Pinpoint the cell where the given text exists, returning its [x, y] midpoint coordinate. 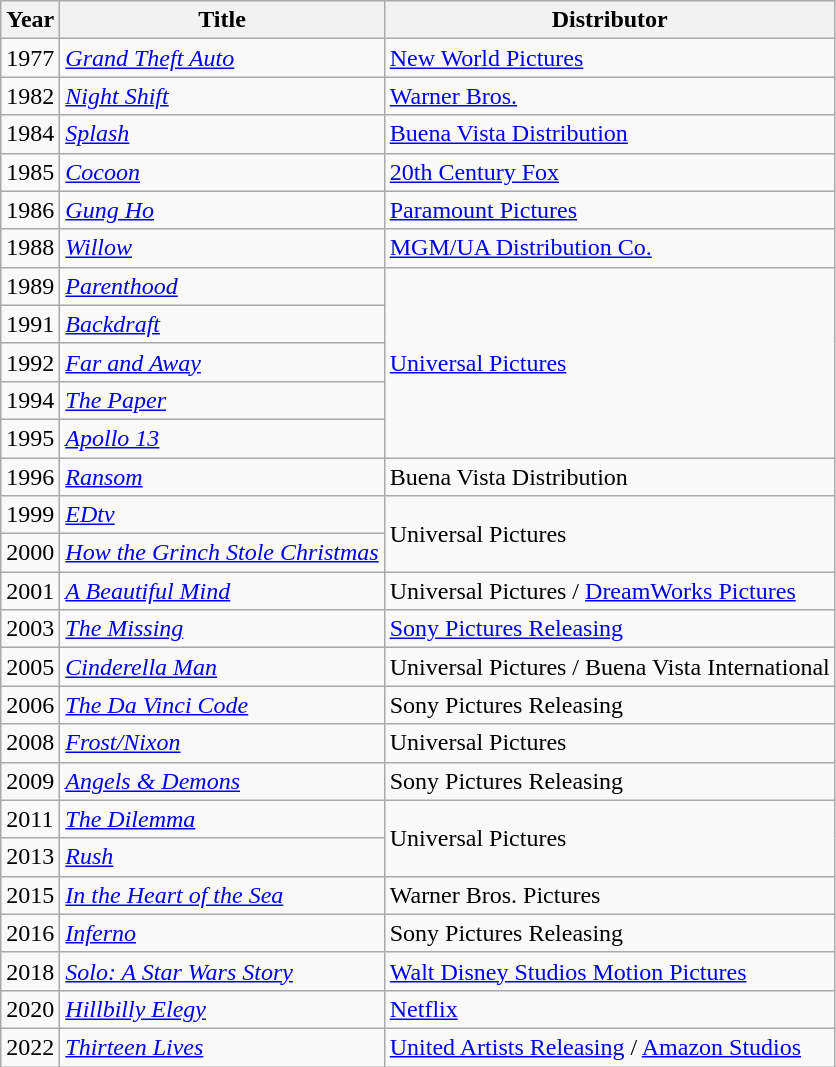
Angels & Demons [222, 781]
Backdraft [222, 324]
2018 [30, 971]
1996 [30, 477]
Universal Pictures / Buena Vista International [610, 667]
Parenthood [222, 286]
EDtv [222, 515]
Far and Away [222, 362]
MGM/UA Distribution Co. [610, 248]
1994 [30, 400]
1985 [30, 172]
2009 [30, 781]
Netflix [610, 1009]
2001 [30, 591]
The Dilemma [222, 819]
Paramount Pictures [610, 210]
2011 [30, 819]
Warner Bros. Pictures [610, 895]
2016 [30, 933]
Inferno [222, 933]
Willow [222, 248]
20th Century Fox [610, 172]
The Da Vinci Code [222, 705]
2020 [30, 1009]
Cinderella Man [222, 667]
1989 [30, 286]
How the Grinch Stole Christmas [222, 553]
Year [30, 20]
2000 [30, 553]
The Missing [222, 629]
1999 [30, 515]
1984 [30, 134]
Solo: A Star Wars Story [222, 971]
2008 [30, 743]
1991 [30, 324]
Frost/Nixon [222, 743]
The Paper [222, 400]
2006 [30, 705]
2005 [30, 667]
1982 [30, 96]
Gung Ho [222, 210]
Splash [222, 134]
Apollo 13 [222, 438]
Hillbilly Elegy [222, 1009]
2015 [30, 895]
United Artists Releasing / Amazon Studios [610, 1047]
Universal Pictures / DreamWorks Pictures [610, 591]
In the Heart of the Sea [222, 895]
2003 [30, 629]
2022 [30, 1047]
Warner Bros. [610, 96]
1988 [30, 248]
Night Shift [222, 96]
Rush [222, 857]
Distributor [610, 20]
Ransom [222, 477]
1986 [30, 210]
Title [222, 20]
A Beautiful Mind [222, 591]
Grand Theft Auto [222, 58]
New World Pictures [610, 58]
Thirteen Lives [222, 1047]
Cocoon [222, 172]
Walt Disney Studios Motion Pictures [610, 971]
1995 [30, 438]
1977 [30, 58]
2013 [30, 857]
1992 [30, 362]
